For the text-containing cell, return its midpoint in [X, Y] coordinate format. 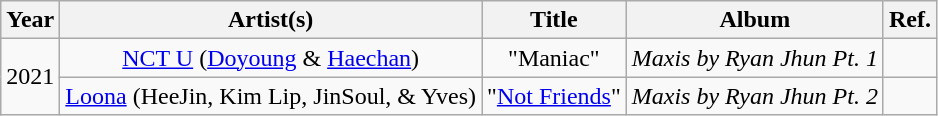
2021 [30, 77]
Album [754, 20]
NCT U (Doyoung & Haechan) [271, 58]
Loona (HeeJin, Kim Lip, JinSoul, & Yves) [271, 96]
Ref. [910, 20]
Year [30, 20]
Maxis by Ryan Jhun Pt. 1 [754, 58]
"Maniac" [554, 58]
"Not Friends" [554, 96]
Title [554, 20]
Artist(s) [271, 20]
Maxis by Ryan Jhun Pt. 2 [754, 96]
